Scan for the cell matching the given text and deliver its (X, Y) coordinate at center. 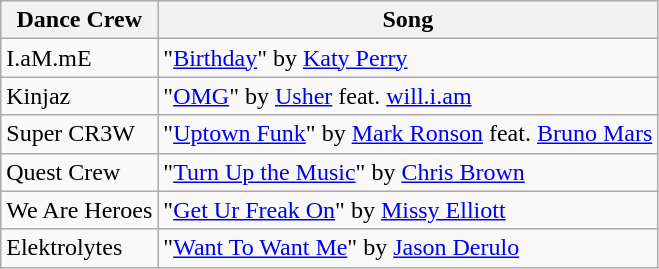
We Are Heroes (80, 210)
Super CR3W (80, 134)
Quest Crew (80, 172)
Elektrolytes (80, 248)
"Get Ur Freak On" by Missy Elliott (408, 210)
Song (408, 20)
"Birthday" by Katy Perry (408, 58)
Kinjaz (80, 96)
"OMG" by Usher feat. will.i.am (408, 96)
I.aM.mE (80, 58)
"Want To Want Me" by Jason Derulo (408, 248)
"Uptown Funk" by Mark Ronson feat. Bruno Mars (408, 134)
Dance Crew (80, 20)
"Turn Up the Music" by Chris Brown (408, 172)
